Scan for the cell matching the given text and deliver its (x, y) coordinate at center. 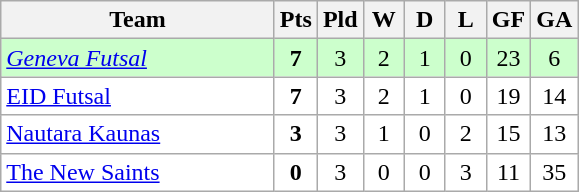
EID Futsal (138, 96)
14 (554, 96)
Team (138, 20)
19 (508, 96)
Nautara Kaunas (138, 134)
GF (508, 20)
D (424, 20)
23 (508, 58)
L (466, 20)
GA (554, 20)
W (384, 20)
Geneva Futsal (138, 58)
35 (554, 172)
The New Saints (138, 172)
6 (554, 58)
Pld (340, 20)
11 (508, 172)
15 (508, 134)
Pts (296, 20)
13 (554, 134)
